Determine the [x, y] coordinate at the center of the cell enclosing the given text.  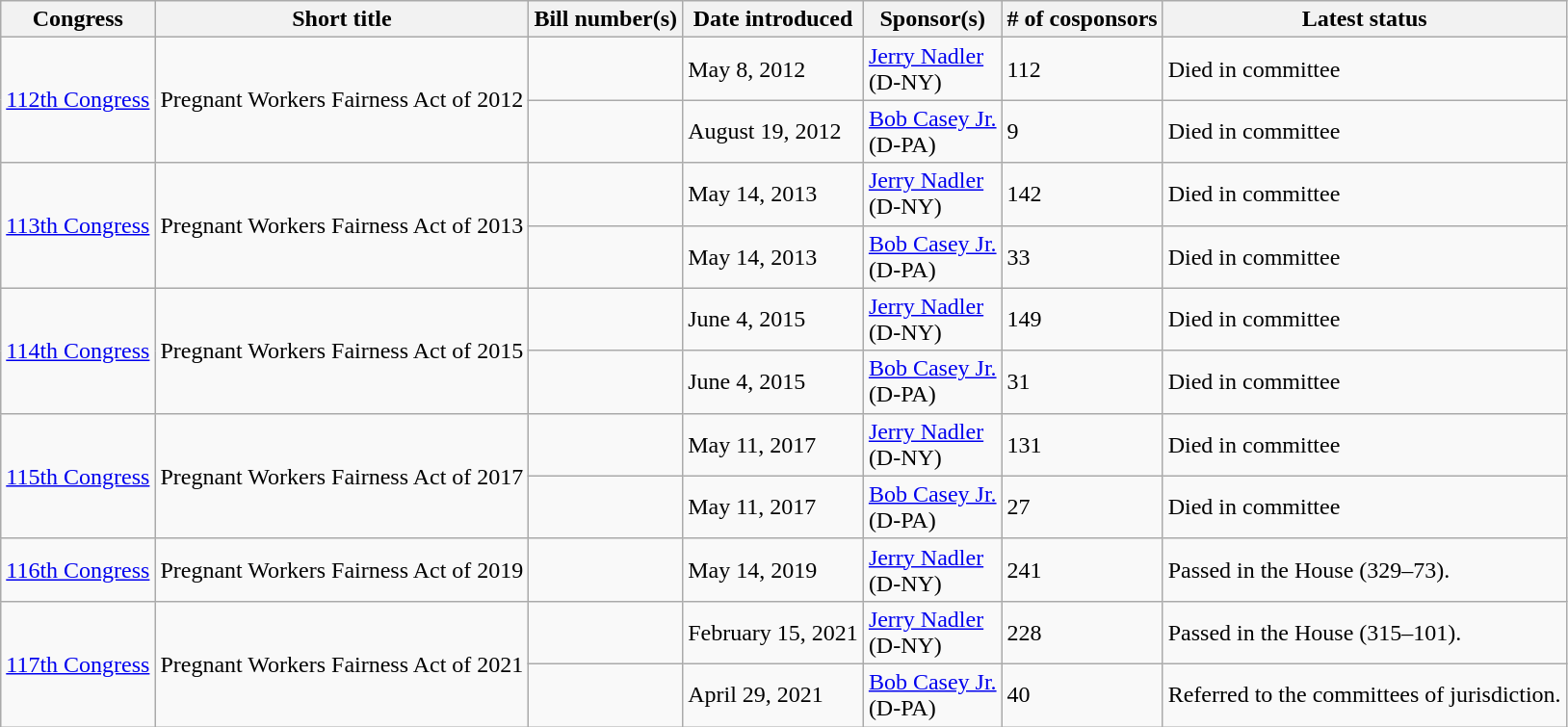
August 19, 2012 [773, 131]
114th Congress [78, 351]
116th Congress [78, 570]
Pregnant Workers Fairness Act of 2019 [342, 570]
33 [1083, 256]
115th Congress [78, 476]
Sponsor(s) [932, 19]
Passed in the House (329–73). [1364, 570]
112 [1083, 69]
Referred to the committees of jurisdiction. [1364, 695]
9 [1083, 131]
113th Congress [78, 225]
Latest status [1364, 19]
142 [1083, 195]
Short title [342, 19]
Date introduced [773, 19]
27 [1083, 506]
May 14, 2019 [773, 570]
131 [1083, 445]
241 [1083, 570]
149 [1083, 320]
February 15, 2021 [773, 632]
Pregnant Workers Fairness Act of 2013 [342, 225]
228 [1083, 632]
April 29, 2021 [773, 695]
Congress [78, 19]
117th Congress [78, 663]
112th Congress [78, 100]
May 8, 2012 [773, 69]
Pregnant Workers Fairness Act of 2021 [342, 663]
Pregnant Workers Fairness Act of 2015 [342, 351]
Passed in the House (315–101). [1364, 632]
Pregnant Workers Fairness Act of 2017 [342, 476]
Pregnant Workers Fairness Act of 2012 [342, 100]
40 [1083, 695]
Bill number(s) [606, 19]
# of cosponsors [1083, 19]
31 [1083, 381]
